Search for the cell housing the specified text and yield its (x, y) center coordinate. 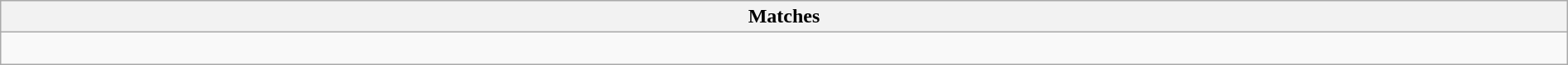
Matches (784, 17)
